Determine the (X, Y) coordinate at the center of the cell enclosing the given text.  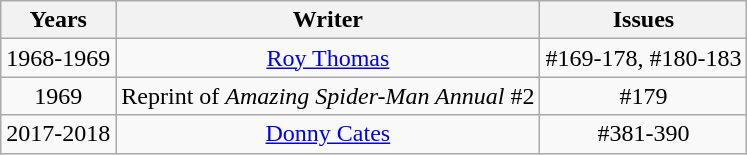
1969 (58, 96)
Issues (644, 20)
#169-178, #180-183 (644, 58)
Roy Thomas (328, 58)
Reprint of Amazing Spider-Man Annual #2 (328, 96)
#179 (644, 96)
2017-2018 (58, 134)
#381-390 (644, 134)
Donny Cates (328, 134)
Writer (328, 20)
1968-1969 (58, 58)
Years (58, 20)
